Capture the cell that displays the provided text and extract its (x, y) central coordinate. 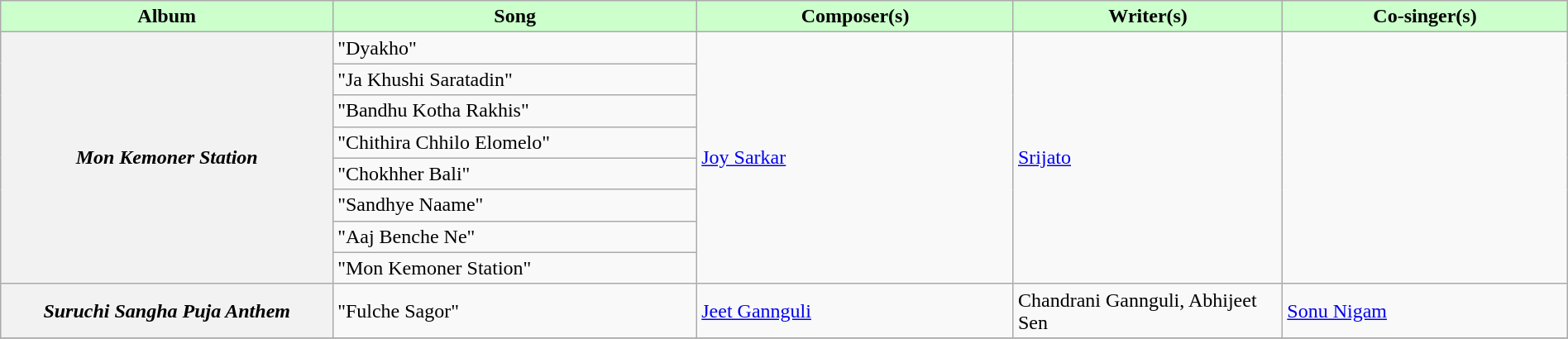
Joy Sarkar (855, 158)
Composer(s) (855, 17)
Chandrani Gannguli, Abhijeet Sen (1148, 311)
"Dyakho" (515, 48)
Suruchi Sangha Puja Anthem (167, 311)
Srijato (1148, 158)
Sonu Nigam (1425, 311)
Song (515, 17)
"Chokhher Bali" (515, 174)
"Aaj Benche Ne" (515, 236)
Jeet Gannguli (855, 311)
"Chithira Chhilo Elomelo" (515, 142)
Writer(s) (1148, 17)
"Mon Kemoner Station" (515, 268)
Co-singer(s) (1425, 17)
"Fulche Sagor" (515, 311)
"Bandhu Kotha Rakhis" (515, 111)
"Sandhye Naame" (515, 205)
Mon Kemoner Station (167, 158)
Album (167, 17)
"Ja Khushi Saratadin" (515, 79)
